Output the [x, y] coordinate of the center of the cell containing the given text.  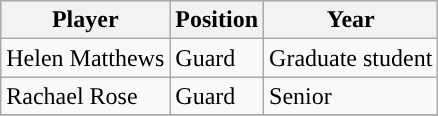
Player [86, 20]
Rachael Rose [86, 96]
Graduate student [351, 58]
Helen Matthews [86, 58]
Year [351, 20]
Position [217, 20]
Senior [351, 96]
